Return (X, Y) of the center of cell containing provided text 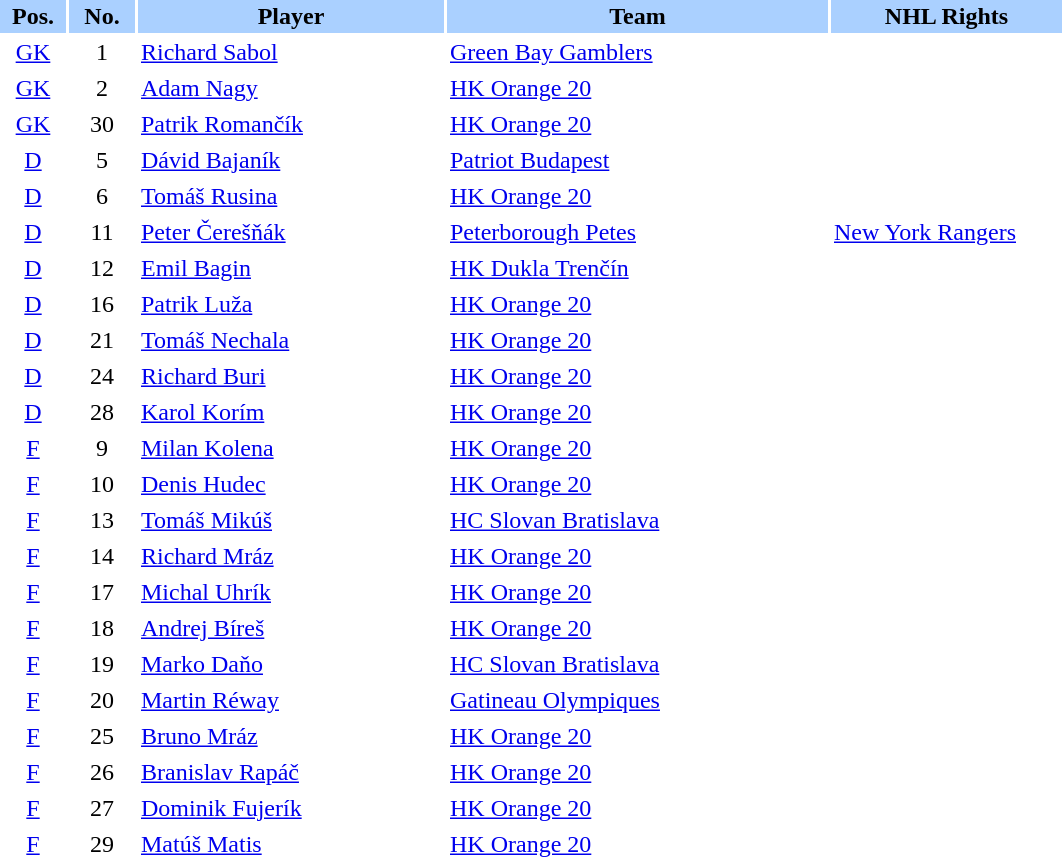
Richard Sabol (291, 52)
Martin Réway (291, 700)
18 (102, 628)
Richard Buri (291, 376)
21 (102, 340)
Gatineau Olympiques (638, 700)
Peterborough Petes (638, 232)
HK Dukla Trenčín (638, 268)
13 (102, 520)
Player (291, 16)
Dominik Fujerík (291, 808)
Tomáš Nechala (291, 340)
12 (102, 268)
Green Bay Gamblers (638, 52)
28 (102, 412)
Karol Korím (291, 412)
Emil Bagin (291, 268)
Patrik Romančík (291, 124)
NHL Rights (946, 16)
24 (102, 376)
Milan Kolena (291, 448)
16 (102, 304)
Michal Uhrík (291, 592)
Denis Hudec (291, 484)
Adam Nagy (291, 88)
25 (102, 736)
Tomáš Mikúš (291, 520)
30 (102, 124)
Dávid Bajaník (291, 160)
27 (102, 808)
11 (102, 232)
Pos. (33, 16)
10 (102, 484)
17 (102, 592)
Peter Čerešňák (291, 232)
26 (102, 772)
No. (102, 16)
19 (102, 664)
Marko Daňo (291, 664)
20 (102, 700)
Andrej Bíreš (291, 628)
1 (102, 52)
New York Rangers (946, 232)
6 (102, 196)
2 (102, 88)
5 (102, 160)
Richard Mráz (291, 556)
Bruno Mráz (291, 736)
9 (102, 448)
14 (102, 556)
Patrik Luža (291, 304)
Branislav Rapáč (291, 772)
Tomáš Rusina (291, 196)
Team (638, 16)
Patriot Budapest (638, 160)
